Return the [x, y] coordinate for the center point of the cell that contains the specified text.  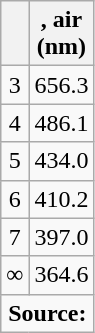
410.2 [62, 199]
4 [15, 123]
434.0 [62, 161]
397.0 [62, 237]
∞ [15, 275]
364.6 [62, 275]
, air(nm) [62, 34]
656.3 [62, 85]
Source: [48, 313]
7 [15, 237]
3 [15, 85]
5 [15, 161]
6 [15, 199]
486.1 [62, 123]
